Pinpoint the cell where the given text exists, returning its [x, y] midpoint coordinate. 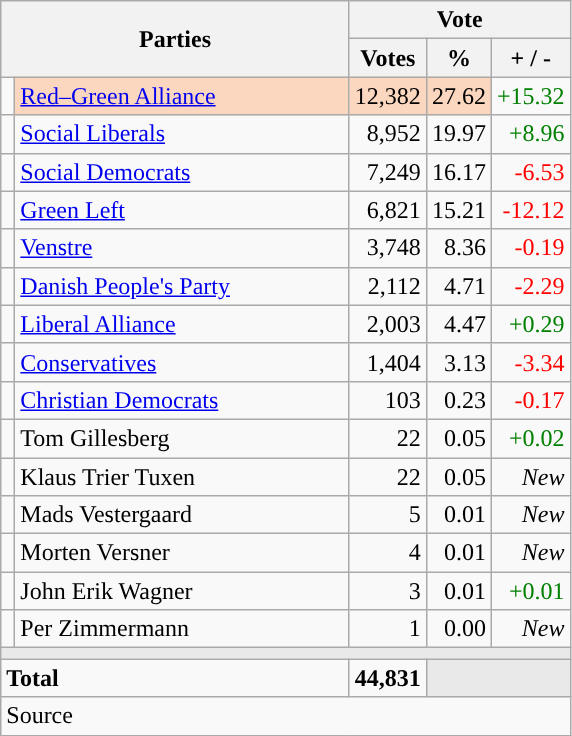
15.21 [458, 210]
1 [388, 629]
Conservatives [182, 362]
2,112 [388, 286]
103 [388, 400]
Danish People's Party [182, 286]
-2.29 [530, 286]
3,748 [388, 248]
6,821 [388, 210]
Votes [388, 58]
4 [388, 553]
-6.53 [530, 172]
8.36 [458, 248]
John Erik Wagner [182, 591]
1,404 [388, 362]
Social Liberals [182, 134]
12,382 [388, 96]
Mads Vestergaard [182, 515]
19.97 [458, 134]
5 [388, 515]
Social Democrats [182, 172]
Per Zimmermann [182, 629]
Total [176, 678]
-0.19 [530, 248]
+0.29 [530, 324]
16.17 [458, 172]
-0.17 [530, 400]
Liberal Alliance [182, 324]
0.00 [458, 629]
Green Left [182, 210]
Parties [176, 39]
% [458, 58]
8,952 [388, 134]
Tom Gillesberg [182, 438]
7,249 [388, 172]
4.71 [458, 286]
+0.02 [530, 438]
3.13 [458, 362]
44,831 [388, 678]
Klaus Trier Tuxen [182, 477]
-3.34 [530, 362]
0.23 [458, 400]
Christian Democrats [182, 400]
Source [286, 716]
2,003 [388, 324]
Red–Green Alliance [182, 96]
Morten Versner [182, 553]
27.62 [458, 96]
Venstre [182, 248]
+0.01 [530, 591]
+8.96 [530, 134]
-12.12 [530, 210]
+ / - [530, 58]
+15.32 [530, 96]
3 [388, 591]
4.47 [458, 324]
Vote [460, 20]
